Detect which cell encompasses the target text, then output its [x, y] center coordinate. 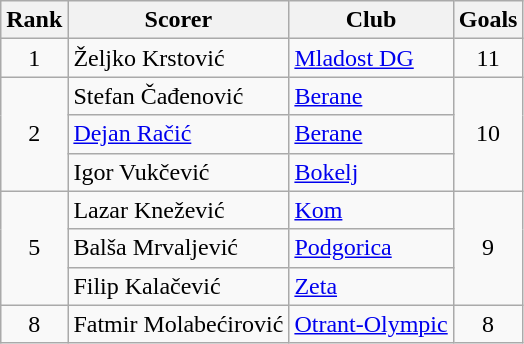
Goals [488, 20]
Dejan Račić [178, 134]
Fatmir Molabećirović [178, 324]
Rank [34, 20]
1 [34, 58]
Otrant-Olympic [371, 324]
Podgorica [371, 248]
Mladost DG [371, 58]
Željko Krstović [178, 58]
2 [34, 134]
Igor Vukčević [178, 172]
Zeta [371, 286]
11 [488, 58]
Lazar Knežević [178, 210]
9 [488, 248]
Kom [371, 210]
Stefan Čađenović [178, 96]
Filip Kalačević [178, 286]
Club [371, 20]
5 [34, 248]
Bokelj [371, 172]
Scorer [178, 20]
Balša Mrvaljević [178, 248]
10 [488, 134]
